Scan for the cell matching the given text and deliver its (X, Y) coordinate at center. 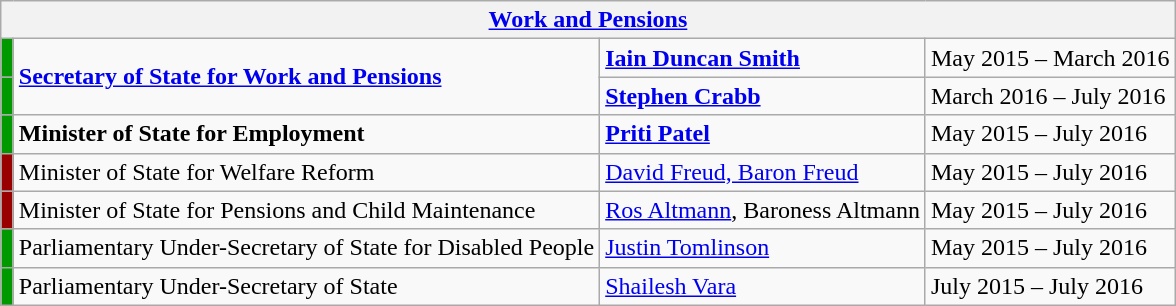
Justin Tomlinson (763, 248)
Minister of State for Welfare Reform (306, 172)
Work and Pensions (588, 20)
Parliamentary Under-Secretary of State for Disabled People (306, 248)
Ros Altmann, Baroness Altmann (763, 210)
Minister of State for Pensions and Child Maintenance (306, 210)
Priti Patel (763, 134)
March 2016 – July 2016 (1050, 96)
Minister of State for Employment (306, 134)
Iain Duncan Smith (763, 58)
July 2015 – July 2016 (1050, 286)
David Freud, Baron Freud (763, 172)
May 2015 – March 2016 (1050, 58)
Shailesh Vara (763, 286)
Stephen Crabb (763, 96)
Secretary of State for Work and Pensions (306, 77)
Parliamentary Under-Secretary of State (306, 286)
